Identify which cell holds the provided text, then report its (X, Y) central coordinate. 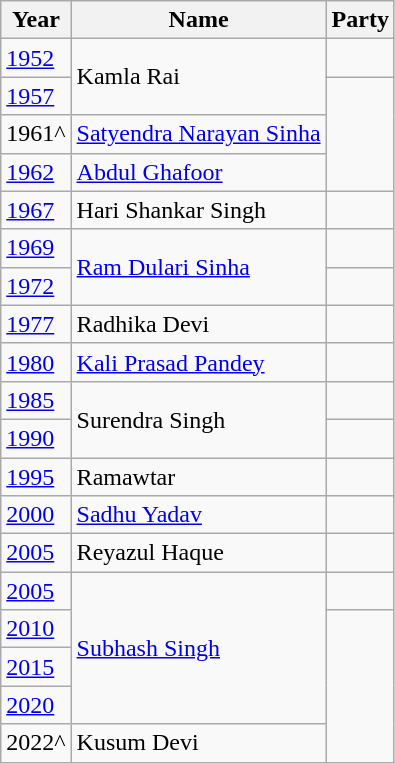
2000 (36, 515)
1972 (36, 286)
Ram Dulari Sinha (198, 267)
Radhika Devi (198, 324)
1962 (36, 172)
Kali Prasad Pandey (198, 362)
1967 (36, 210)
Kamla Rai (198, 77)
2015 (36, 667)
2020 (36, 705)
Subhash Singh (198, 648)
Abdul Ghafoor (198, 172)
Name (198, 20)
1952 (36, 58)
Kusum Devi (198, 743)
1985 (36, 400)
1995 (36, 477)
Party (360, 20)
Ramawtar (198, 477)
Hari Shankar Singh (198, 210)
1990 (36, 438)
1977 (36, 324)
2010 (36, 629)
1957 (36, 96)
1969 (36, 248)
Satyendra Narayan Sinha (198, 134)
Year (36, 20)
1961^ (36, 134)
2022^ (36, 743)
Sadhu Yadav (198, 515)
Surendra Singh (198, 419)
Reyazul Haque (198, 553)
1980 (36, 362)
